Extract the (X, Y) coordinate from the center of the cell holding the provided text.  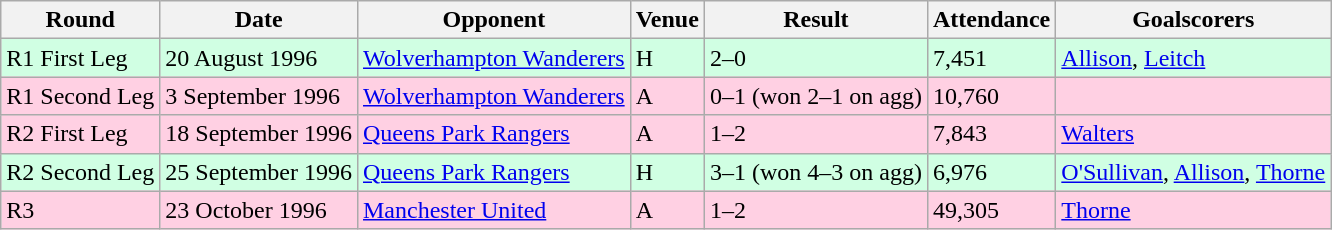
Manchester United (494, 210)
Round (80, 20)
Walters (1194, 134)
O'Sullivan, Allison, Thorne (1194, 172)
Date (259, 20)
R1 Second Leg (80, 96)
7,451 (991, 58)
2–0 (816, 58)
R3 (80, 210)
Thorne (1194, 210)
23 October 1996 (259, 210)
Attendance (991, 20)
25 September 1996 (259, 172)
R1 First Leg (80, 58)
10,760 (991, 96)
Goalscorers (1194, 20)
3–1 (won 4–3 on agg) (816, 172)
Allison, Leitch (1194, 58)
0–1 (won 2–1 on agg) (816, 96)
3 September 1996 (259, 96)
Result (816, 20)
20 August 1996 (259, 58)
Venue (667, 20)
R2 First Leg (80, 134)
Opponent (494, 20)
18 September 1996 (259, 134)
R2 Second Leg (80, 172)
49,305 (991, 210)
6,976 (991, 172)
7,843 (991, 134)
